Capture the cell that displays the provided text and extract its (X, Y) central coordinate. 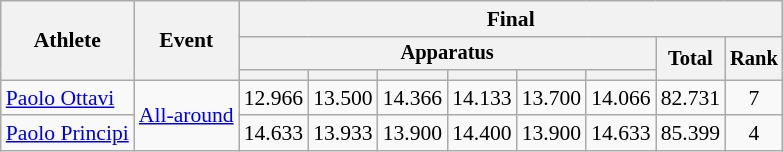
Paolo Ottavi (68, 98)
14.366 (412, 98)
82.731 (690, 98)
Athlete (68, 40)
13.500 (342, 98)
Rank (754, 58)
Event (186, 40)
13.933 (342, 134)
14.400 (482, 134)
85.399 (690, 134)
Apparatus (448, 54)
13.700 (552, 98)
Paolo Principi (68, 134)
All-around (186, 116)
Total (690, 58)
7 (754, 98)
14.133 (482, 98)
4 (754, 134)
12.966 (274, 98)
14.066 (620, 98)
Final (511, 19)
